Scan for the cell matching the given text and deliver its [x, y] coordinate at center. 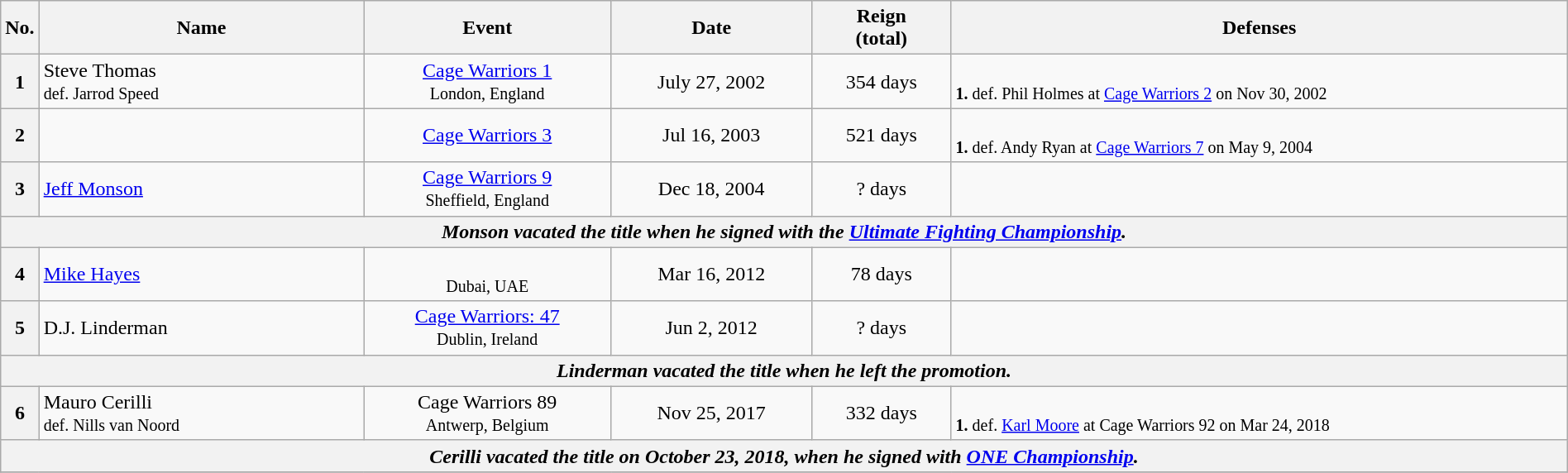
4 [20, 275]
1. def. Phil Holmes at Cage Warriors 2 on Nov 30, 2002 [1259, 81]
1. def. Andy Ryan at Cage Warriors 7 on May 9, 2004 [1259, 136]
Dec 18, 2004 [711, 189]
Date [711, 28]
Cage Warriors 9 Sheffield, England [488, 189]
Mike Hayes [201, 275]
Jeff Monson [201, 189]
Reign(total) [882, 28]
Monson vacated the title when he signed with the Ultimate Fighting Championship. [784, 232]
5 [20, 327]
2 [20, 136]
Cage Warriors 1London, England [488, 81]
332 days [882, 413]
78 days [882, 275]
Nov 25, 2017 [711, 413]
July 27, 2002 [711, 81]
Cage Warriors: 47 Dublin, Ireland [488, 327]
Defenses [1259, 28]
Mauro Cerillidef. Nills van Noord [201, 413]
Cage Warriors 89Antwerp, Belgium [488, 413]
6 [20, 413]
Steve Thomasdef. Jarrod Speed [201, 81]
1 [20, 81]
Event [488, 28]
D.J. Linderman [201, 327]
1. def. Karl Moore at Cage Warriors 92 on Mar 24, 2018 [1259, 413]
Jul 16, 2003 [711, 136]
Dubai, UAE [488, 275]
No. [20, 28]
Jun 2, 2012 [711, 327]
3 [20, 189]
Name [201, 28]
Cage Warriors 3 [488, 136]
521 days [882, 136]
354 days [882, 81]
Cerilli vacated the title on October 23, 2018, when he signed with ONE Championship. [784, 456]
Linderman vacated the title when he left the promotion. [784, 370]
Mar 16, 2012 [711, 275]
